Capture the cell that displays the provided text and extract its (X, Y) central coordinate. 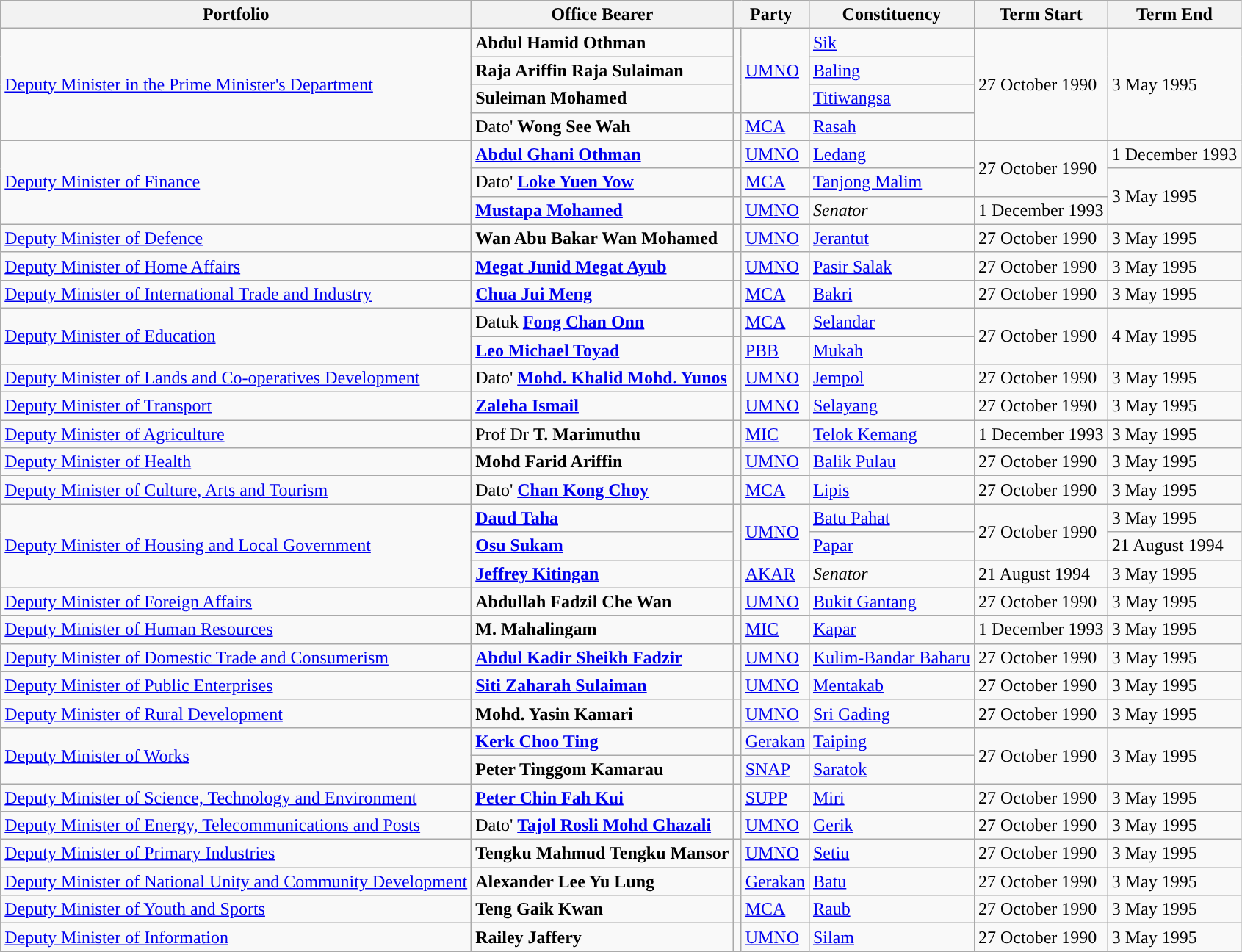
Deputy Minister of National Unity and Community Development (237, 881)
Dato' Chan Kong Choy (602, 490)
Saratok (892, 769)
Deputy Minister of Culture, Arts and Tourism (237, 490)
Deputy Minister of Transport (237, 406)
Deputy Minister of Human Resources (237, 630)
Mohd Farid Ariffin (602, 462)
Deputy Minister of Agriculture (237, 434)
Miri (892, 797)
Tengku Mahmud Tengku Mansor (602, 854)
Raub (892, 909)
Kapar (892, 630)
M. Mahalingam (602, 630)
Deputy Minister of Energy, Telecommunications and Posts (237, 826)
Telok Kemang (892, 434)
Datuk Fong Chan Onn (602, 322)
Wan Abu Bakar Wan Mohamed (602, 238)
Mentakab (892, 685)
Kerk Choo Ting (602, 741)
Deputy Minister of Science, Technology and Environment (237, 797)
Chua Jui Meng (602, 294)
Deputy Minister of Lands and Co-operatives Development (237, 378)
Prof Dr T. Marimuthu (602, 434)
Teng Gaik Kwan (602, 909)
Deputy Minister of Primary Industries (237, 854)
Abdul Ghani Othman (602, 154)
Deputy Minister of Health (237, 462)
Kulim-Bandar Baharu (892, 657)
Selayang (892, 406)
Deputy Minister of Information (237, 937)
Rasah (892, 126)
Abdullah Fadzil Che Wan (602, 602)
Jempol (892, 378)
Siti Zaharah Sulaiman (602, 685)
Abdul Kadir Sheikh Fadzir (602, 657)
Deputy Minister of Domestic Trade and Consumerism (237, 657)
SUPP (775, 797)
Deputy Minister of Home Affairs (237, 266)
Papar (892, 546)
Dato' Loke Yuen Yow (602, 182)
Deputy Minister of Youth and Sports (237, 909)
Mustapa Mohamed (602, 210)
Suleiman Mohamed (602, 98)
Selandar (892, 322)
Leo Michael Toyad (602, 350)
Alexander Lee Yu Lung (602, 881)
Office Bearer (602, 15)
Balik Pulau (892, 462)
Raja Ariffin Raja Sulaiman (602, 71)
Dato' Tajol Rosli Mohd Ghazali (602, 826)
Batu Pahat (892, 518)
Ledang (892, 154)
Daud Taha (602, 518)
AKAR (775, 574)
Megat Junid Megat Ayub (602, 266)
Railey Jaffery (602, 937)
Batu (892, 881)
Bukit Gantang (892, 602)
Deputy Minister of Finance (237, 182)
Osu Sukam (602, 546)
Abdul Hamid Othman (602, 43)
Peter Tinggom Kamarau (602, 769)
Jerantut (892, 238)
Sri Gading (892, 713)
Jeffrey Kitingan (602, 574)
Bakri (892, 294)
Deputy Minister of International Trade and Industry (237, 294)
Gerik (892, 826)
Deputy Minister of Works (237, 755)
Party (771, 15)
Tanjong Malim (892, 182)
Silam (892, 937)
Deputy Minister of Defence (237, 238)
Portfolio (237, 15)
Setiu (892, 854)
Term End (1174, 15)
Peter Chin Fah Kui (602, 797)
Deputy Minister of Foreign Affairs (237, 602)
Mohd. Yasin Kamari (602, 713)
Lipis (892, 490)
Term Start (1041, 15)
Mukah (892, 350)
Deputy Minister of Education (237, 336)
Pasir Salak (892, 266)
Deputy Minister in the Prime Minister's Department (237, 84)
Deputy Minister of Rural Development (237, 713)
Deputy Minister of Public Enterprises (237, 685)
Taiping (892, 741)
Titiwangsa (892, 98)
4 May 1995 (1174, 336)
Baling (892, 71)
Sik (892, 43)
Dato' Mohd. Khalid Mohd. Yunos (602, 378)
SNAP (775, 769)
Dato' Wong See Wah (602, 126)
Zaleha Ismail (602, 406)
Constituency (892, 15)
PBB (775, 350)
Deputy Minister of Housing and Local Government (237, 546)
